Capture the cell that displays the provided text and extract its [x, y] central coordinate. 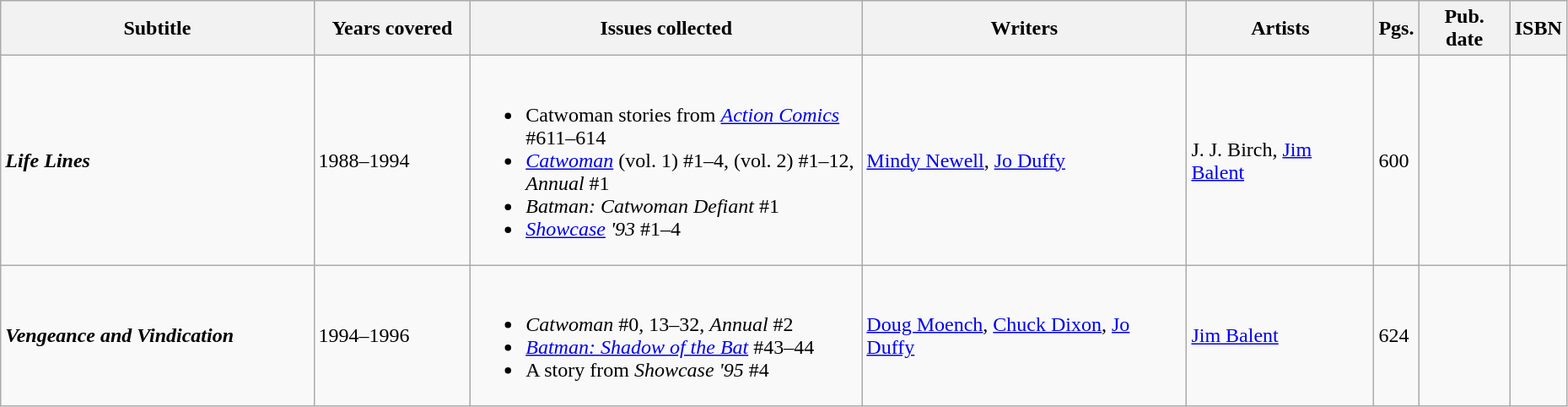
Vengeance and Vindication [157, 336]
J. J. Birch, Jim Balent [1280, 160]
624 [1397, 336]
Catwoman #0, 13–32, Annual #2Batman: Shadow of the Bat #43–44A story from Showcase '95 #4 [666, 336]
Years covered [392, 29]
Artists [1280, 29]
1988–1994 [392, 160]
Mindy Newell, Jo Duffy [1024, 160]
Pgs. [1397, 29]
Writers [1024, 29]
ISBN [1538, 29]
Jim Balent [1280, 336]
Catwoman stories from Action Comics #611–614Catwoman (vol. 1) #1–4, (vol. 2) #1–12, Annual #1Batman: Catwoman Defiant #1Showcase '93 #1–4 [666, 160]
Life Lines [157, 160]
Subtitle [157, 29]
Doug Moench, Chuck Dixon, Jo Duffy [1024, 336]
Issues collected [666, 29]
600 [1397, 160]
Pub. date [1464, 29]
1994–1996 [392, 336]
